Pinpoint the cell where the given text exists, returning its (x, y) midpoint coordinate. 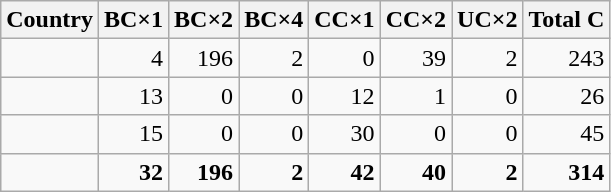
32 (133, 172)
4 (133, 58)
BC×1 (133, 20)
CC×2 (416, 20)
40 (416, 172)
BC×2 (204, 20)
39 (416, 58)
42 (344, 172)
12 (344, 96)
243 (566, 58)
314 (566, 172)
45 (566, 134)
Country (50, 20)
Total C (566, 20)
15 (133, 134)
BC×4 (274, 20)
13 (133, 96)
1 (416, 96)
26 (566, 96)
30 (344, 134)
CC×1 (344, 20)
UC×2 (488, 20)
